Search for the cell housing the specified text and yield its [x, y] center coordinate. 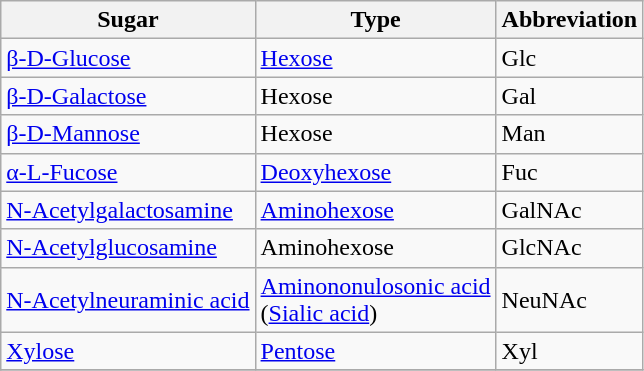
Xylose [128, 351]
Aminononulosonic acid(Sialic acid) [376, 300]
Sugar [128, 20]
β-D-Galactose [128, 96]
β-D-Mannose [128, 134]
Man [570, 134]
Xyl [570, 351]
Abbreviation [570, 20]
Deoxyhexose [376, 172]
NeuNAc [570, 300]
β-D-Glucose [128, 58]
α-L-Fucose [128, 172]
N-Acetylgalactosamine [128, 210]
GlcNAc [570, 248]
N-Acetylglucosamine [128, 248]
GalNAc [570, 210]
N-Acetylneuraminic acid [128, 300]
Fuc [570, 172]
Glc [570, 58]
Gal [570, 96]
Pentose [376, 351]
Type [376, 20]
